Output the (x, y) coordinate of the center of the cell containing the given text.  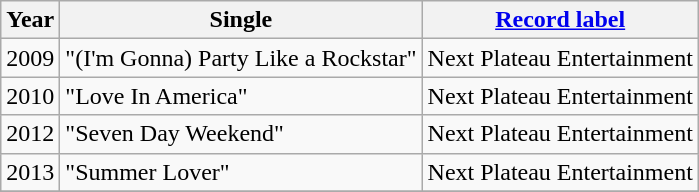
Year (30, 20)
"(I'm Gonna) Party Like a Rockstar" (241, 58)
2010 (30, 96)
Record label (560, 20)
2012 (30, 134)
"Seven Day Weekend" (241, 134)
Single (241, 20)
2013 (30, 172)
2009 (30, 58)
"Love In America" (241, 96)
"Summer Lover" (241, 172)
